Extract the (X, Y) coordinate from the center of the cell holding the provided text.  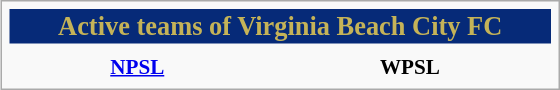
WPSL (410, 66)
NPSL (137, 66)
Active teams of Virginia Beach City FC (280, 26)
